Return the (x, y) coordinate for the center point of the cell that contains the specified text.  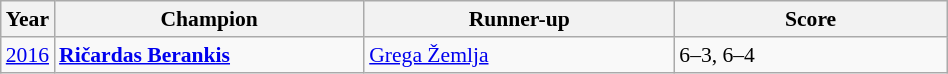
2016 (28, 55)
Score (810, 19)
Runner-up (519, 19)
Ričardas Berankis (209, 55)
Grega Žemlja (519, 55)
Year (28, 19)
Champion (209, 19)
6–3, 6–4 (810, 55)
